Capture the cell that displays the provided text and extract its [x, y] central coordinate. 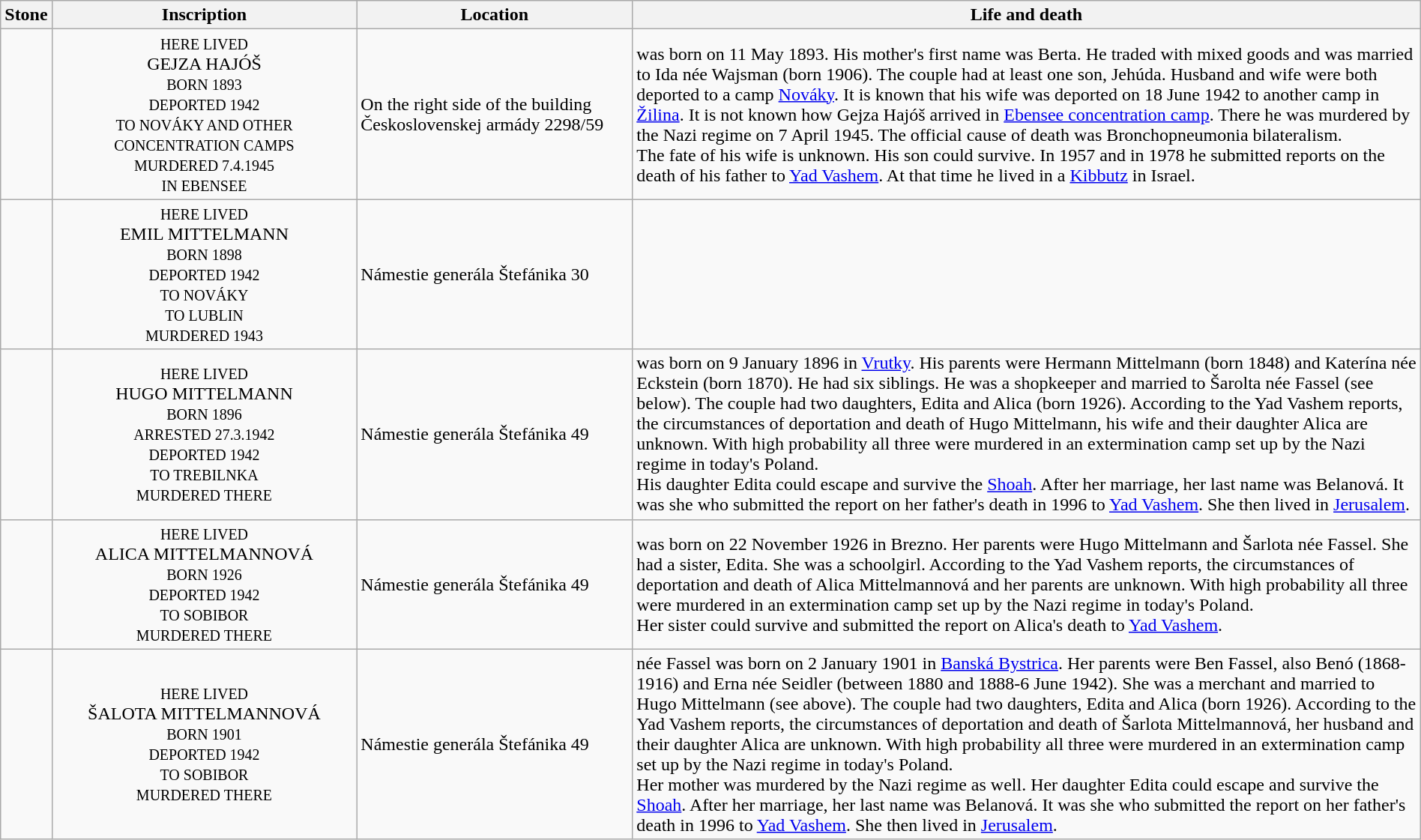
Inscription [204, 15]
HERE LIVEDGEJZA HAJÓŠBORN 1893DEPORTED 1942TO NOVÁKY AND OTHERCONCENTRATION CAMPSMURDERED 7.4.1945IN EBENSEE [204, 114]
Stone [26, 15]
HERE LIVEDŠALOTA MITTELMANNOVÁBORN 1901DEPORTED 1942TO SOBIBORMURDERED THERE [204, 744]
Life and death [1027, 15]
Námestie generála Štefánika 30 [495, 274]
HERE LIVEDEMIL MITTELMANNBORN 1898DEPORTED 1942TO NOVÁKYTO LUBLINMURDERED 1943 [204, 274]
On the right side of the building Československej armády 2298/59 [495, 114]
HERE LIVEDHUGO MITTELMANNBORN 1896ARRESTED 27.3.1942DEPORTED 1942TO TREBILNKAMURDERED THERE [204, 435]
Location [495, 15]
HERE LIVEDALICA MITTELMANNOVÁBORN 1926DEPORTED 1942TO SOBIBORMURDERED THERE [204, 584]
